Return the (X, Y) coordinate for the center point of the cell that contains the specified text.  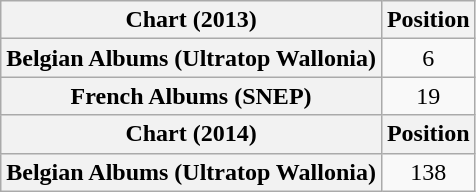
138 (428, 172)
Chart (2014) (192, 134)
French Albums (SNEP) (192, 96)
6 (428, 58)
19 (428, 96)
Chart (2013) (192, 20)
